Find where the given text appears and provide that cell's center as [x, y] coordinate. 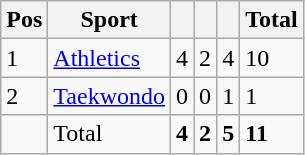
5 [228, 134]
Sport [110, 20]
11 [272, 134]
Taekwondo [110, 96]
10 [272, 58]
Athletics [110, 58]
Pos [24, 20]
